Scan for the cell matching the given text and deliver its [x, y] coordinate at center. 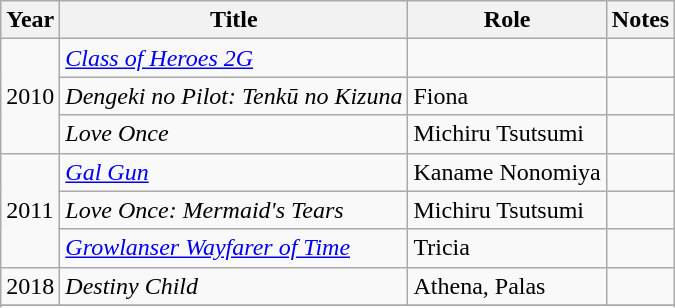
2010 [30, 96]
Love Once: Mermaid's Tears [234, 210]
Gal Gun [234, 172]
Title [234, 20]
Dengeki no Pilot: Tenkū no Kizuna [234, 96]
Love Once [234, 134]
Growlanser Wayfarer of Time [234, 248]
Notes [640, 20]
Kaname Nonomiya [507, 172]
Tricia [507, 248]
Fiona [507, 96]
Role [507, 20]
2011 [30, 210]
Class of Heroes 2G [234, 58]
Year [30, 20]
2018 [30, 286]
Athena, Palas [507, 286]
Destiny Child [234, 286]
